Locate the cell with the specified text and output its [x, y] center coordinate. 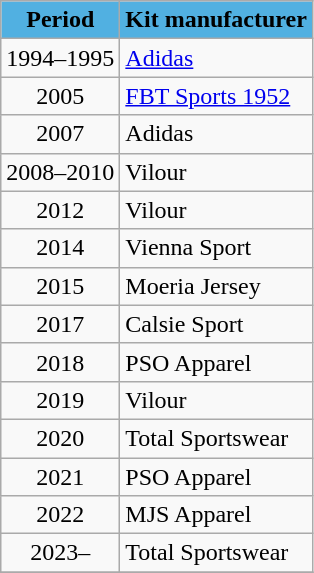
2007 [60, 134]
2019 [60, 400]
FBT Sports 1952 [216, 96]
2022 [60, 515]
Vienna Sport [216, 248]
2008–2010 [60, 172]
Calsie Sport [216, 324]
2017 [60, 324]
2020 [60, 438]
2005 [60, 96]
Moeria Jersey [216, 286]
1994–1995 [60, 58]
2023– [60, 553]
Period [60, 20]
2021 [60, 477]
MJS Apparel [216, 515]
2015 [60, 286]
2014 [60, 248]
2012 [60, 210]
Kit manufacturer [216, 20]
2018 [60, 362]
